Search for the cell housing the specified text and yield its [x, y] center coordinate. 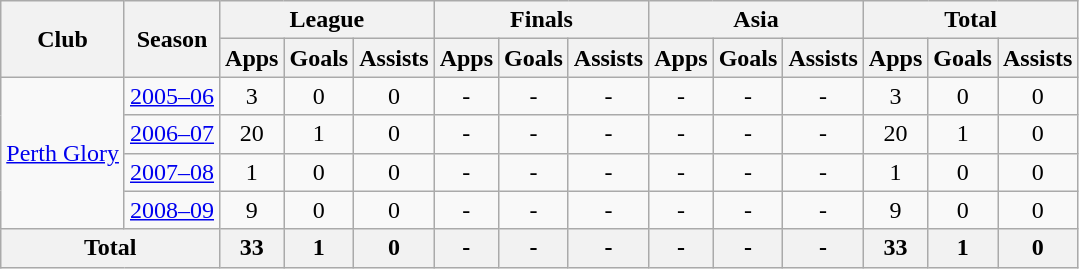
2005–06 [172, 96]
Finals [542, 20]
2007–08 [172, 172]
Season [172, 39]
2006–07 [172, 134]
Perth Glory [63, 153]
League [328, 20]
Asia [756, 20]
Club [63, 39]
2008–09 [172, 210]
